Return [x, y] of the center of cell containing provided text 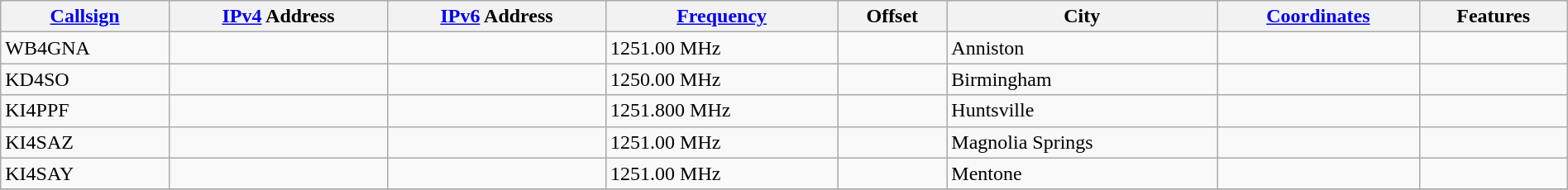
Birmingham [1082, 79]
1251.800 MHz [722, 111]
Offset [892, 17]
Anniston [1082, 48]
KI4SAY [85, 173]
WB4GNA [85, 48]
Coordinates [1318, 17]
KI4SAZ [85, 142]
IPv6 Address [497, 17]
Features [1494, 17]
City [1082, 17]
IPv4 Address [279, 17]
KD4SO [85, 79]
Frequency [722, 17]
Callsign [85, 17]
Magnolia Springs [1082, 142]
1250.00 MHz [722, 79]
KI4PPF [85, 111]
Mentone [1082, 173]
Huntsville [1082, 111]
